Identify which cell holds the provided text, then report its (X, Y) central coordinate. 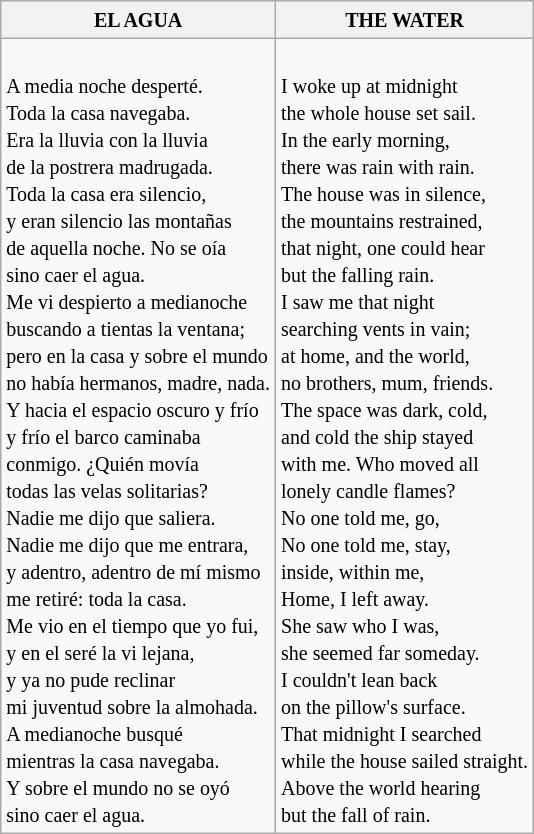
THE WATER (405, 20)
EL AGUA (138, 20)
